Return the [X, Y] coordinate for the center point of the cell that contains the specified text.  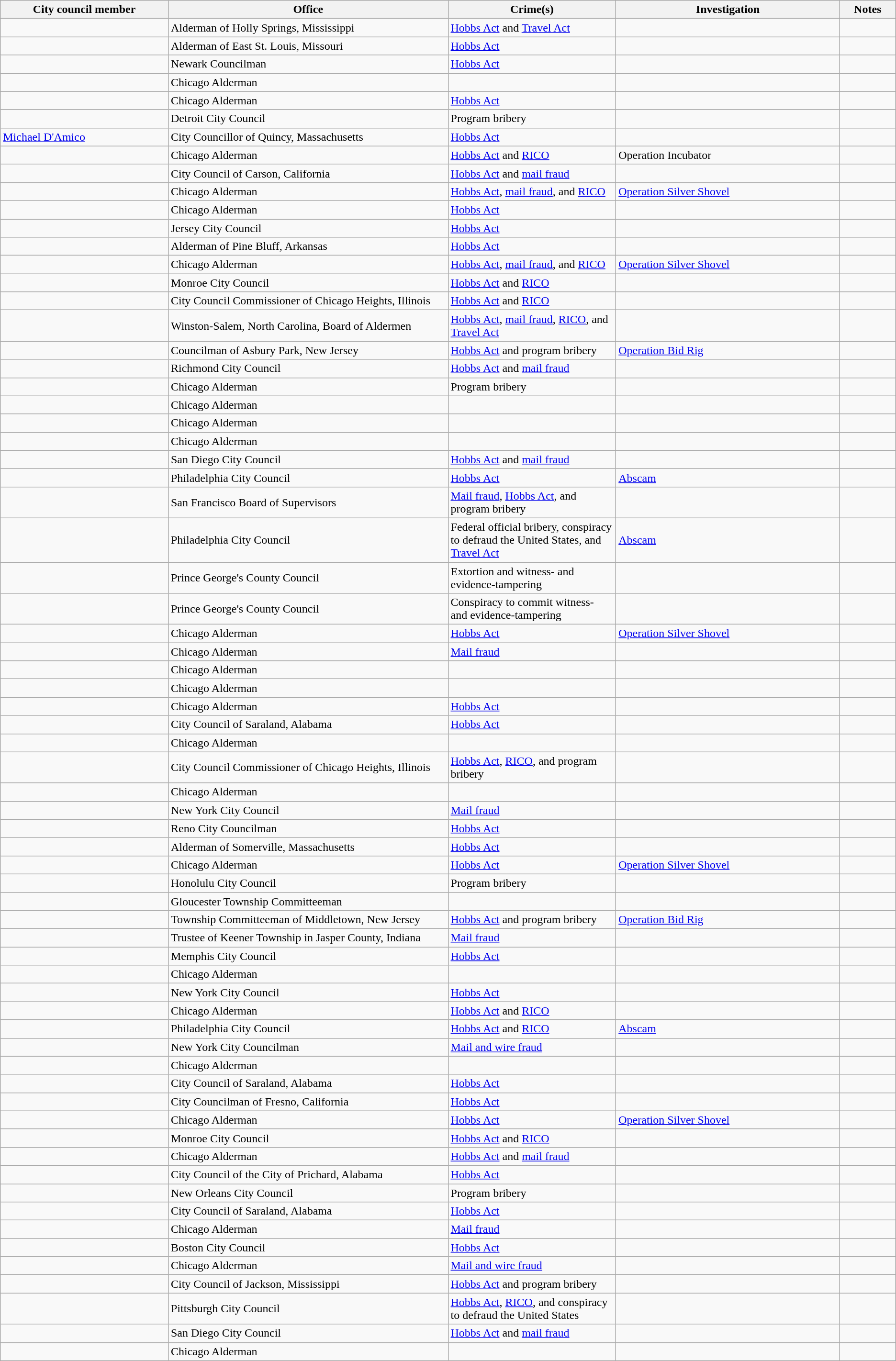
Richmond City Council [308, 368]
Operation Incubator [728, 155]
Detroit City Council [308, 119]
Federal official bribery, conspiracy to defraud the United States, and Travel Act [532, 540]
Newark Councilman [308, 64]
Mail fraud, Hobbs Act, and program bribery [532, 502]
Memphis City Council [308, 956]
City Councilman of Fresno, California [308, 1102]
Winston-Salem, North Carolina, Board of Aldermen [308, 325]
San Francisco Board of Supervisors [308, 502]
Alderman of Holly Springs, Mississippi [308, 28]
Reno City Councilman [308, 828]
Pittsburgh City Council [308, 1308]
Alderman of East St. Louis, Missouri [308, 46]
Hobbs Act, RICO, and program bribery [532, 768]
Extortion and witness- and evidence-tampering [532, 577]
New Orleans City Council [308, 1193]
Office [308, 10]
Alderman of Somerville, Massachusetts [308, 847]
Hobbs Act and Travel Act [532, 28]
City Council of the City of Prichard, Alabama [308, 1174]
Gloucester Township Committeeman [308, 901]
Conspiracy to commit witness- and evidence-tampering [532, 609]
Hobbs Act, RICO, and conspiracy to defraud the United States [532, 1308]
Investigation [728, 10]
Jersey City Council [308, 228]
Councilman of Asbury Park, New Jersey [308, 350]
Alderman of Pine Bluff, Arkansas [308, 246]
Crime(s) [532, 10]
Trustee of Keener Township in Jasper County, Indiana [308, 938]
Township Committeeman of Middletown, New Jersey [308, 920]
City Council of Jackson, Mississippi [308, 1284]
Hobbs Act, mail fraud, RICO, and Travel Act [532, 325]
Michael D'Amico [84, 137]
Honolulu City Council [308, 883]
City Councillor of Quincy, Massachusetts [308, 137]
City council member [84, 10]
Notes [867, 10]
Boston City Council [308, 1248]
New York City Councilman [308, 1047]
City Council of Carson, California [308, 173]
